From the cell containing the given text, extract its center point as [X, Y] coordinate. 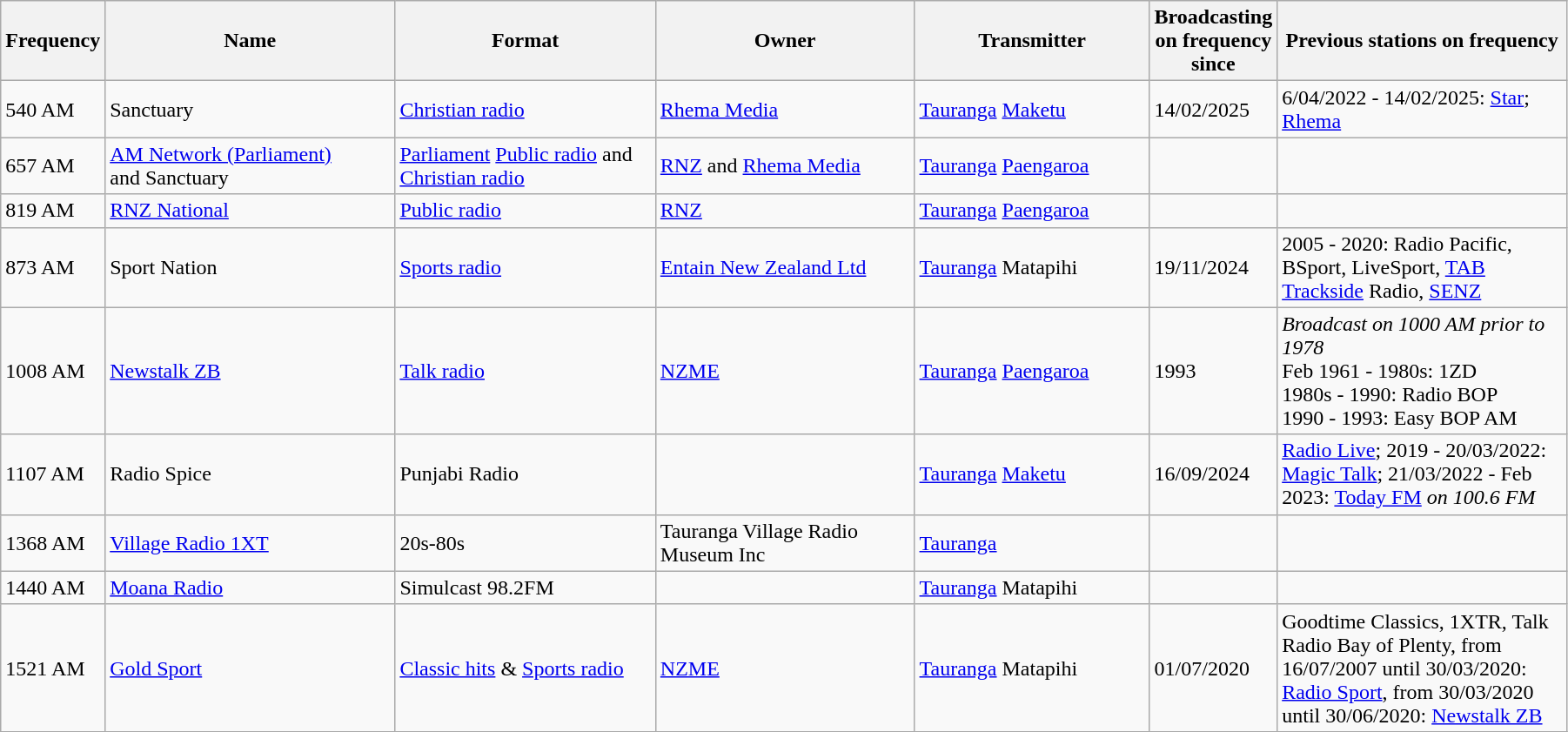
Name [251, 41]
Owner [785, 41]
Broadcasting on frequency since [1213, 41]
Frequency [53, 41]
873 AM [53, 267]
Village Radio 1XT [251, 543]
20s-80s [526, 543]
19/11/2024 [1213, 267]
Sport Nation [251, 267]
Broadcast on 1000 AM prior to 1978 Feb 1961 - 1980s: 1ZD 1980s - 1990: Radio BOP 1990 - 1993: Easy BOP AM [1422, 371]
Radio Live; 2019 - 20/03/2022: Magic Talk; 21/03/2022 - Feb 2023: Today FM on 100.6 FM [1422, 474]
Sanctuary [251, 110]
Parliament Public radio and Christian radio [526, 165]
1521 AM [53, 668]
6/04/2022 - 14/02/2025: Star; Rhema [1422, 110]
Rhema Media [785, 110]
Entain New Zealand Ltd [785, 267]
2005 - 2020: Radio Pacific, BSport, LiveSport, TAB Trackside Radio, SENZ [1422, 267]
Punjabi Radio [526, 474]
RNZ [785, 211]
Tauranga [1032, 543]
RNZ National [251, 211]
01/07/2020 [1213, 668]
Public radio [526, 211]
Radio Spice [251, 474]
Transmitter [1032, 41]
540 AM [53, 110]
1368 AM [53, 543]
657 AM [53, 165]
Moana Radio [251, 588]
1008 AM [53, 371]
14/02/2025 [1213, 110]
819 AM [53, 211]
16/09/2024 [1213, 474]
Goodtime Classics, 1XTR, Talk Radio Bay of Plenty, from 16/07/2007 until 30/03/2020: Radio Sport, from 30/03/2020 until 30/06/2020: Newstalk ZB [1422, 668]
Format [526, 41]
RNZ and Rhema Media [785, 165]
Newstalk ZB [251, 371]
Talk radio [526, 371]
Classic hits & Sports radio [526, 668]
1440 AM [53, 588]
1993 [1213, 371]
Gold Sport [251, 668]
AM Network (Parliament) and Sanctuary [251, 165]
Christian radio [526, 110]
1107 AM [53, 474]
Simulcast 98.2FM [526, 588]
Previous stations on frequency [1422, 41]
Sports radio [526, 267]
Tauranga Village Radio Museum Inc [785, 543]
